Identify which cell holds the provided text, then report its (x, y) central coordinate. 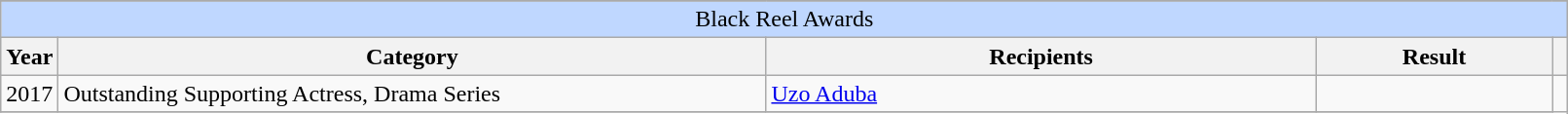
Recipients (1041, 57)
Black Reel Awards (784, 19)
2017 (29, 94)
Result (1434, 57)
Outstanding Supporting Actress, Drama Series (413, 94)
Year (29, 57)
Uzo Aduba (1041, 94)
Category (413, 57)
